From the cell containing the given text, extract its center point as [X, Y] coordinate. 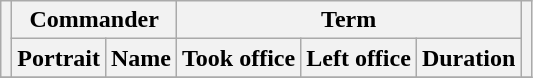
Left office [359, 58]
Commander [94, 20]
Duration [468, 58]
Name [140, 58]
Took office [239, 58]
Portrait [59, 58]
Term [349, 20]
